Detect which cell encompasses the target text, then output its (x, y) center coordinate. 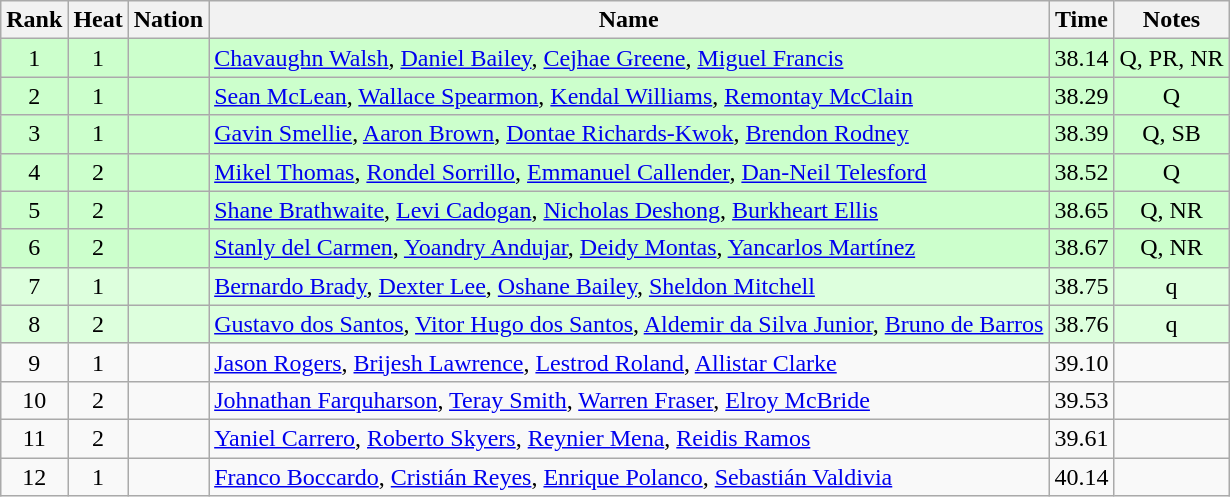
6 (34, 248)
Franco Boccardo, Cristián Reyes, Enrique Polanco, Sebastián Valdivia (629, 477)
9 (34, 362)
11 (34, 438)
10 (34, 400)
39.61 (1082, 438)
Gustavo dos Santos, Vitor Hugo dos Santos, Aldemir da Silva Junior, Bruno de Barros (629, 324)
5 (34, 210)
38.14 (1082, 58)
4 (34, 172)
Q, SB (1172, 134)
Name (629, 20)
39.53 (1082, 400)
Notes (1172, 20)
Chavaughn Walsh, Daniel Bailey, Cejhae Greene, Miguel Francis (629, 58)
Mikel Thomas, Rondel Sorrillo, Emmanuel Callender, Dan-Neil Telesford (629, 172)
38.29 (1082, 96)
Time (1082, 20)
Johnathan Farquharson, Teray Smith, Warren Fraser, Elroy McBride (629, 400)
Jason Rogers, Brijesh Lawrence, Lestrod Roland, Allistar Clarke (629, 362)
Nation (168, 20)
38.67 (1082, 248)
Gavin Smellie, Aaron Brown, Dontae Richards-Kwok, Brendon Rodney (629, 134)
12 (34, 477)
Sean McLean, Wallace Spearmon, Kendal Williams, Remontay McClain (629, 96)
38.65 (1082, 210)
39.10 (1082, 362)
40.14 (1082, 477)
38.75 (1082, 286)
Q, PR, NR (1172, 58)
Rank (34, 20)
Yaniel Carrero, Roberto Skyers, Reynier Mena, Reidis Ramos (629, 438)
38.52 (1082, 172)
Heat (98, 20)
38.76 (1082, 324)
38.39 (1082, 134)
3 (34, 134)
Bernardo Brady, Dexter Lee, Oshane Bailey, Sheldon Mitchell (629, 286)
8 (34, 324)
7 (34, 286)
Shane Brathwaite, Levi Cadogan, Nicholas Deshong, Burkheart Ellis (629, 210)
Stanly del Carmen, Yoandry Andujar, Deidy Montas, Yancarlos Martínez (629, 248)
